Search for the cell housing the specified text and yield its (x, y) center coordinate. 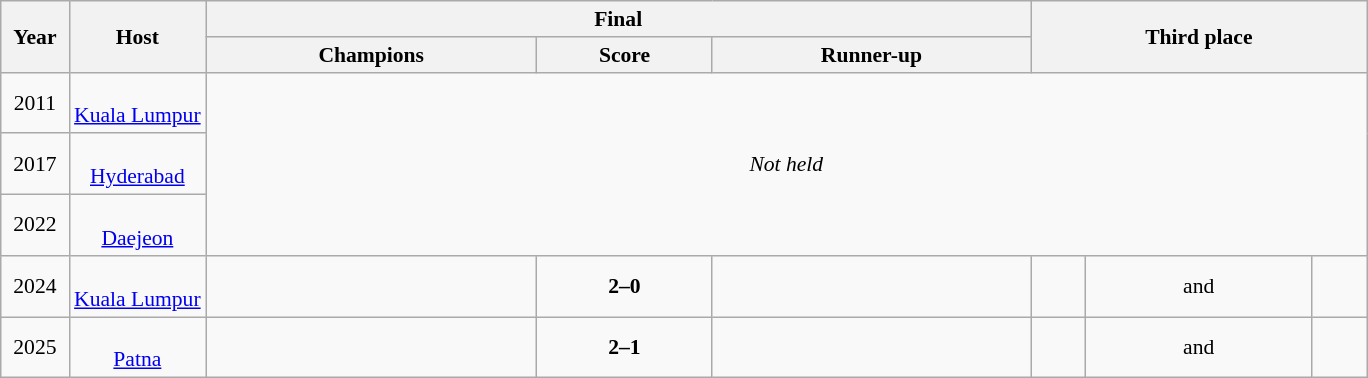
2–0 (624, 286)
2017 (35, 164)
Hyderabad (138, 164)
Third place (1199, 36)
Runner-up (872, 55)
2022 (35, 226)
Final (618, 19)
Score (624, 55)
Daejeon (138, 226)
2–1 (624, 348)
2025 (35, 348)
Patna (138, 348)
Champions (372, 55)
Host (138, 36)
Not held (786, 164)
Year (35, 36)
2024 (35, 286)
2011 (35, 102)
